Scan for the cell matching the given text and deliver its [X, Y] coordinate at center. 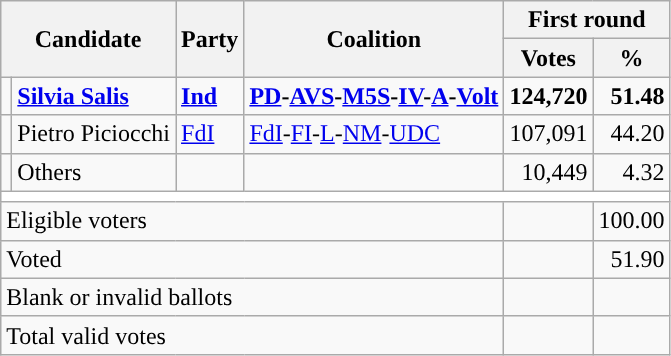
Total valid votes [252, 335]
51.90 [632, 259]
FdI-FI-L-NM-UDC [374, 134]
10,449 [548, 172]
Eligible voters [252, 221]
107,091 [548, 134]
Candidate [88, 39]
First round [587, 20]
44.20 [632, 134]
PD-AVS-M5S-IV-A-Volt [374, 96]
51.48 [632, 96]
Blank or invalid ballots [252, 297]
FdI [210, 134]
Votes [548, 58]
Others [94, 172]
4.32 [632, 172]
Ind [210, 96]
Coalition [374, 39]
Silvia Salis [94, 96]
100.00 [632, 221]
Pietro Piciocchi [94, 134]
% [632, 58]
Party [210, 39]
Voted [252, 259]
124,720 [548, 96]
